Search for the cell housing the specified text and yield its [X, Y] center coordinate. 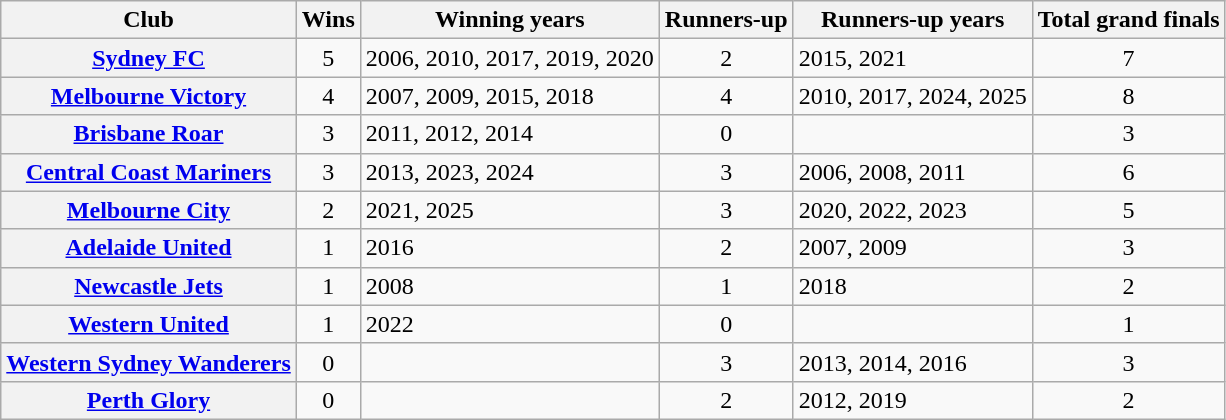
Club [149, 20]
2022 [510, 324]
Perth Glory [149, 400]
2018 [912, 286]
2021, 2025 [510, 210]
Total grand finals [1128, 20]
2013, 2014, 2016 [912, 362]
2013, 2023, 2024 [510, 172]
2008 [510, 286]
2006, 2008, 2011 [912, 172]
2016 [510, 248]
Wins [328, 20]
Western United [149, 324]
2012, 2019 [912, 400]
Western Sydney Wanderers [149, 362]
6 [1128, 172]
Runners-up [726, 20]
Winning years [510, 20]
2007, 2009 [912, 248]
2007, 2009, 2015, 2018 [510, 96]
2011, 2012, 2014 [510, 134]
2006, 2010, 2017, 2019, 2020 [510, 58]
2010, 2017, 2024, 2025 [912, 96]
Sydney FC [149, 58]
Adelaide United [149, 248]
2015, 2021 [912, 58]
Runners-up years [912, 20]
Brisbane Roar [149, 134]
Newcastle Jets [149, 286]
7 [1128, 58]
Melbourne Victory [149, 96]
2020, 2022, 2023 [912, 210]
8 [1128, 96]
Central Coast Mariners [149, 172]
Melbourne City [149, 210]
